Identify which cell holds the provided text, then report its (x, y) central coordinate. 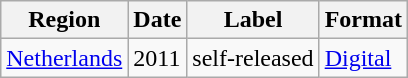
Format (363, 20)
self-released (253, 58)
Date (158, 20)
2011 (158, 58)
Digital (363, 58)
Netherlands (64, 58)
Label (253, 20)
Region (64, 20)
